Provide the [x, y] coordinate of the cell's center where the given text is located.  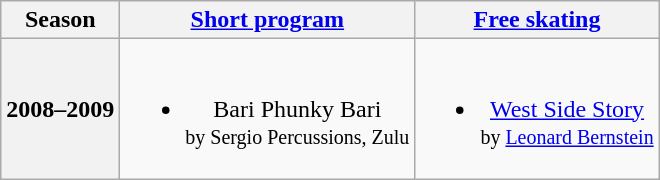
Season [60, 20]
Short program [268, 20]
Free skating [537, 20]
West Side Story by Leonard Bernstein [537, 109]
2008–2009 [60, 109]
Bari Phunky Bari by Sergio Percussions, Zulu [268, 109]
